Return the (x, y) coordinate for the center point of the cell that contains the specified text.  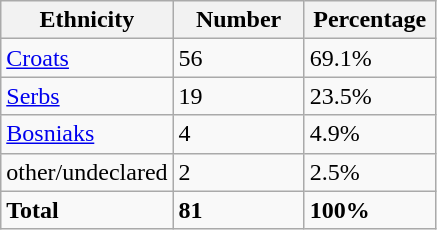
4.9% (370, 134)
Bosniaks (87, 134)
Number (238, 20)
Total (87, 210)
69.1% (370, 58)
other/undeclared (87, 172)
4 (238, 134)
Percentage (370, 20)
23.5% (370, 96)
56 (238, 58)
Croats (87, 58)
81 (238, 210)
19 (238, 96)
2 (238, 172)
Ethnicity (87, 20)
2.5% (370, 172)
100% (370, 210)
Serbs (87, 96)
